For the text-containing cell, return its midpoint in [X, Y] coordinate format. 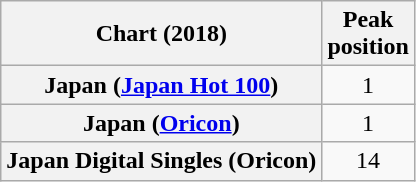
14 [368, 161]
Peakposition [368, 34]
Japan (Japan Hot 100) [162, 85]
Japan (Oricon) [162, 123]
Chart (2018) [162, 34]
Japan Digital Singles (Oricon) [162, 161]
